Output the [X, Y] coordinate of the center of the cell containing the given text.  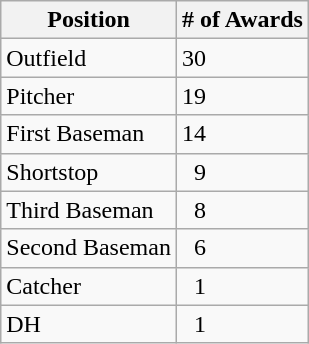
Catcher [89, 286]
Shortstop [89, 172]
Third Baseman [89, 210]
19 [242, 96]
14 [242, 134]
First Baseman [89, 134]
Second Baseman [89, 248]
DH [89, 324]
9 [242, 172]
# of Awards [242, 20]
Pitcher [89, 96]
Outfield [89, 58]
Position [89, 20]
30 [242, 58]
6 [242, 248]
8 [242, 210]
